Identify which cell holds the provided text, then report its [x, y] central coordinate. 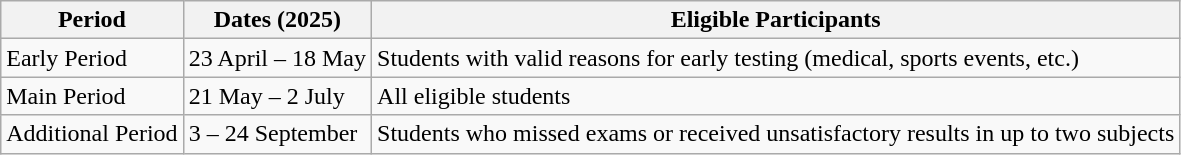
Early Period [92, 58]
Additional Period [92, 134]
Students who missed exams or received unsatisfactory results in up to two subjects [776, 134]
Dates (2025) [277, 20]
Eligible Participants [776, 20]
All eligible students [776, 96]
Students with valid reasons for early testing (medical, sports events, etc.) [776, 58]
Period [92, 20]
Main Period [92, 96]
21 May – 2 July [277, 96]
3 – 24 September [277, 134]
23 April – 18 May [277, 58]
